Detect which cell encompasses the target text, then output its (X, Y) center coordinate. 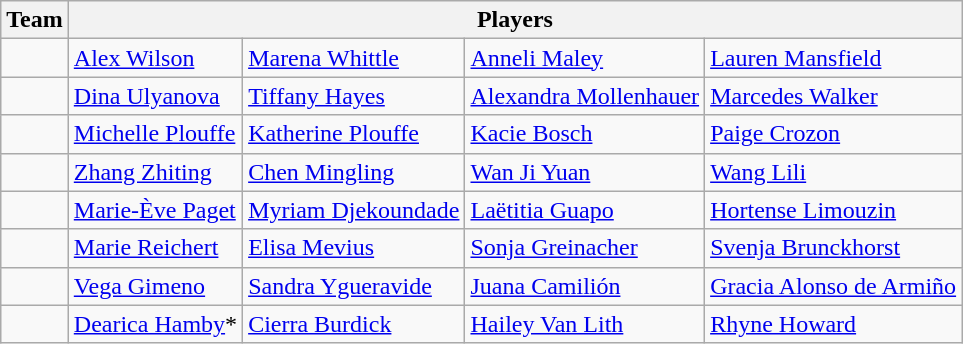
Cierra Burdick (354, 324)
Alex Wilson (155, 58)
Marena Whittle (354, 58)
Paige Crozon (834, 134)
Marcedes Walker (834, 96)
Players (514, 20)
Dearica Hamby* (155, 324)
Chen Mingling (354, 172)
Rhyne Howard (834, 324)
Elisa Mevius (354, 248)
Wan Ji Yuan (585, 172)
Hortense Limouzin (834, 210)
Lauren Mansfield (834, 58)
Juana Camilión (585, 286)
Wang Lili (834, 172)
Myriam Djekoundade (354, 210)
Sonja Greinacher (585, 248)
Zhang Zhiting (155, 172)
Laëtitia Guapo (585, 210)
Hailey Van Lith (585, 324)
Vega Gimeno (155, 286)
Svenja Brunckhorst (834, 248)
Anneli Maley (585, 58)
Alexandra Mollenhauer (585, 96)
Sandra Ygueravide (354, 286)
Marie Reichert (155, 248)
Dina Ulyanova (155, 96)
Katherine Plouffe (354, 134)
Marie-Ève Paget (155, 210)
Kacie Bosch (585, 134)
Michelle Plouffe (155, 134)
Team (35, 20)
Tiffany Hayes (354, 96)
Gracia Alonso de Armiño (834, 286)
